From the cell containing the given text, extract its center point as (X, Y) coordinate. 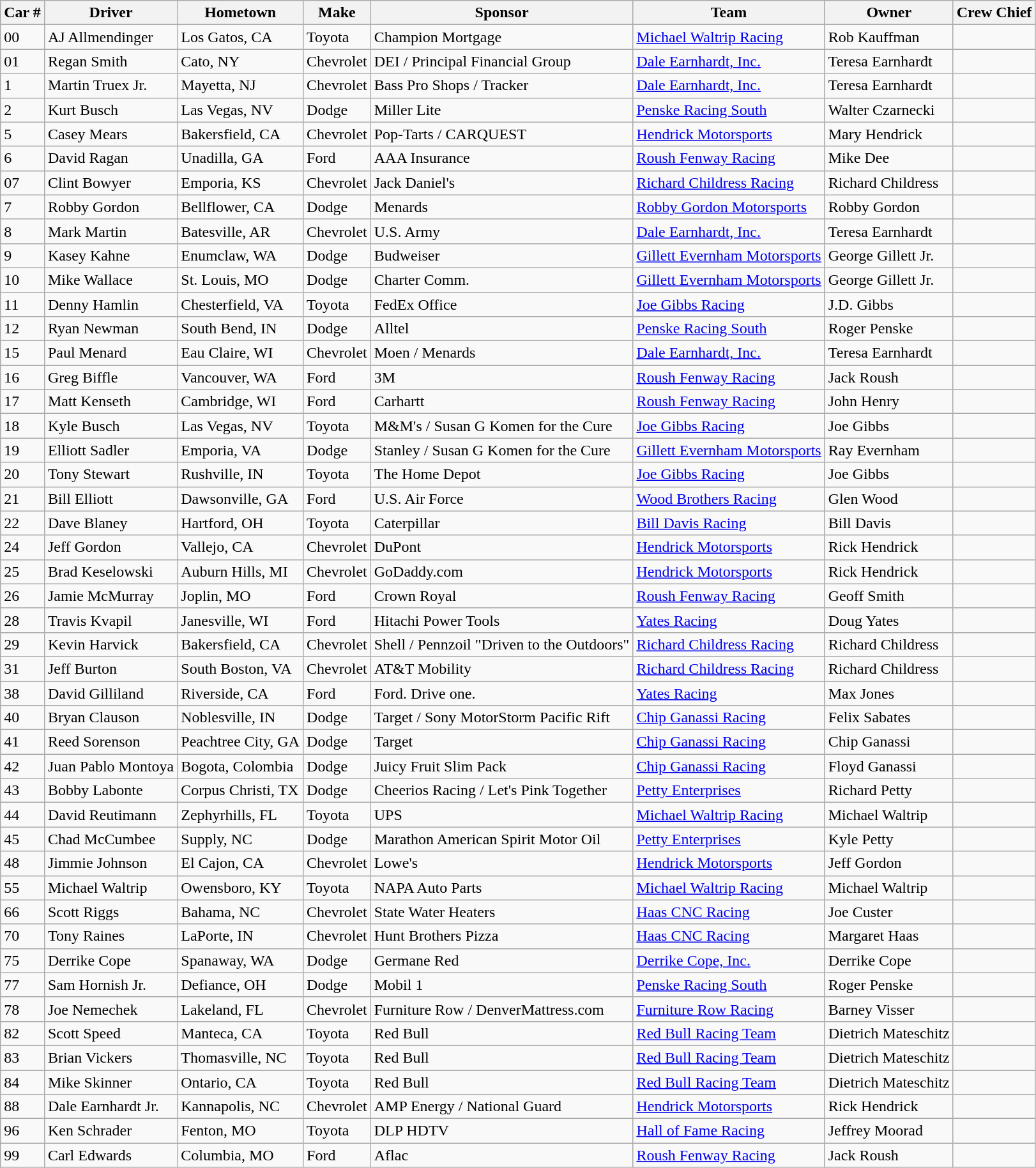
Vallejo, CA (240, 547)
20 (23, 474)
16 (23, 377)
Tony Stewart (110, 474)
Joplin, MO (240, 596)
Margaret Haas (889, 936)
Wood Brothers Racing (729, 499)
Shell / Pennzoil "Driven to the Outdoors" (502, 644)
Bill Elliott (110, 499)
Mike Dee (889, 158)
Enumclaw, WA (240, 255)
55 (23, 888)
Ontario, CA (240, 1082)
75 (23, 960)
Regan Smith (110, 61)
Dave Blaney (110, 523)
Budweiser (502, 255)
Kyle Busch (110, 426)
Bill Davis (889, 523)
Lakeland, FL (240, 1009)
Bellflower, CA (240, 207)
Riverside, CA (240, 693)
Champion Mortgage (502, 37)
David Gilliland (110, 693)
AMP Energy / National Guard (502, 1107)
99 (23, 1155)
Ray Evernham (889, 450)
Team (729, 13)
Barney Visser (889, 1009)
Chip Ganassi (889, 742)
Rushville, IN (240, 474)
Paul Menard (110, 353)
26 (23, 596)
Dawsonville, GA (240, 499)
1 (23, 86)
24 (23, 547)
19 (23, 450)
Thomasville, NC (240, 1058)
Bass Pro Shops / Tracker (502, 86)
Brian Vickers (110, 1058)
LaPorte, IN (240, 936)
M&M's / Susan G Komen for the Cure (502, 426)
David Reutimann (110, 815)
AT&T Mobility (502, 669)
Cheerios Racing / Let's Pink Together (502, 791)
48 (23, 863)
Columbia, MO (240, 1155)
01 (23, 61)
9 (23, 255)
41 (23, 742)
77 (23, 985)
38 (23, 693)
Jimmie Johnson (110, 863)
Mary Hendrick (889, 134)
South Boston, VA (240, 669)
Kyle Petty (889, 839)
Bobby Labonte (110, 791)
Cambridge, WI (240, 402)
Jeff Burton (110, 669)
Glen Wood (889, 499)
Juan Pablo Montoya (110, 766)
Janesville, WI (240, 620)
Charter Comm. (502, 280)
Richard Petty (889, 791)
Eau Claire, WI (240, 353)
Max Jones (889, 693)
70 (23, 936)
Ford. Drive one. (502, 693)
Mike Wallace (110, 280)
El Cajon, CA (240, 863)
21 (23, 499)
Juicy Fruit Slim Pack (502, 766)
40 (23, 718)
Emporia, KS (240, 183)
Matt Kenseth (110, 402)
22 (23, 523)
Chad McCumbee (110, 839)
Tony Raines (110, 936)
Furniture Row / DenverMattress.com (502, 1009)
84 (23, 1082)
The Home Depot (502, 474)
Travis Kvapil (110, 620)
Martin Truex Jr. (110, 86)
Mike Skinner (110, 1082)
Mobil 1 (502, 985)
Brad Keselowski (110, 572)
Spanaway, WA (240, 960)
Doug Yates (889, 620)
Scott Riggs (110, 912)
Greg Biffle (110, 377)
11 (23, 305)
Target / Sony MotorStorm Pacific Rift (502, 718)
Joe Nemechek (110, 1009)
Cato, NY (240, 61)
82 (23, 1033)
David Ragan (110, 158)
29 (23, 644)
17 (23, 402)
2 (23, 110)
Carl Edwards (110, 1155)
Chesterfield, VA (240, 305)
Moen / Menards (502, 353)
Mark Martin (110, 231)
Jamie McMurray (110, 596)
96 (23, 1131)
Owensboro, KY (240, 888)
Vancouver, WA (240, 377)
83 (23, 1058)
Kannapolis, NC (240, 1107)
Hunt Brothers Pizza (502, 936)
Miller Lite (502, 110)
Alltel (502, 329)
7 (23, 207)
Caterpillar (502, 523)
Los Gatos, CA (240, 37)
8 (23, 231)
Reed Sorenson (110, 742)
Target (502, 742)
6 (23, 158)
Denny Hamlin (110, 305)
Carhartt (502, 402)
Batesville, AR (240, 231)
Fenton, MO (240, 1131)
Car # (23, 13)
Ryan Newman (110, 329)
Kevin Harvick (110, 644)
12 (23, 329)
GoDaddy.com (502, 572)
Marathon American Spirit Motor Oil (502, 839)
88 (23, 1107)
State Water Heaters (502, 912)
42 (23, 766)
Owner (889, 13)
Rob Kauffman (889, 37)
Clint Bowyer (110, 183)
Auburn Hills, MI (240, 572)
Emporia, VA (240, 450)
15 (23, 353)
Aflac (502, 1155)
Furniture Row Racing (729, 1009)
Kurt Busch (110, 110)
J.D. Gibbs (889, 305)
Casey Mears (110, 134)
Sam Hornish Jr. (110, 985)
Pop-Tarts / CARQUEST (502, 134)
Jack Daniel's (502, 183)
Make (337, 13)
Ken Schrader (110, 1131)
Elliott Sadler (110, 450)
St. Louis, MO (240, 280)
Zephyrhills, FL (240, 815)
AJ Allmendinger (110, 37)
South Bend, IN (240, 329)
5 (23, 134)
Defiance, OH (240, 985)
Bryan Clauson (110, 718)
Bill Davis Racing (729, 523)
78 (23, 1009)
U.S. Air Force (502, 499)
Geoff Smith (889, 596)
31 (23, 669)
Robby Gordon Motorsports (729, 207)
3M (502, 377)
44 (23, 815)
Felix Sabates (889, 718)
10 (23, 280)
Hitachi Power Tools (502, 620)
Crown Royal (502, 596)
Mayetta, NJ (240, 86)
Derrike Cope, Inc. (729, 960)
Stanley / Susan G Komen for the Cure (502, 450)
18 (23, 426)
Unadilla, GA (240, 158)
00 (23, 37)
66 (23, 912)
Manteca, CA (240, 1033)
Walter Czarnecki (889, 110)
Germane Red (502, 960)
Noblesville, IN (240, 718)
Bogota, Colombia (240, 766)
Dale Earnhardt Jr. (110, 1107)
Jeffrey Moorad (889, 1131)
Lowe's (502, 863)
DuPont (502, 547)
AAA Insurance (502, 158)
U.S. Army (502, 231)
FedEx Office (502, 305)
NAPA Auto Parts (502, 888)
Crew Chief (994, 13)
25 (23, 572)
Supply, NC (240, 839)
DEI / Principal Financial Group (502, 61)
Driver (110, 13)
07 (23, 183)
Joe Custer (889, 912)
Peachtree City, GA (240, 742)
Bahama, NC (240, 912)
Kasey Kahne (110, 255)
Hometown (240, 13)
Scott Speed (110, 1033)
Sponsor (502, 13)
Hall of Fame Racing (729, 1131)
45 (23, 839)
DLP HDTV (502, 1131)
Corpus Christi, TX (240, 791)
Hartford, OH (240, 523)
28 (23, 620)
Menards (502, 207)
John Henry (889, 402)
43 (23, 791)
UPS (502, 815)
Floyd Ganassi (889, 766)
